Capture the cell that displays the provided text and extract its [x, y] central coordinate. 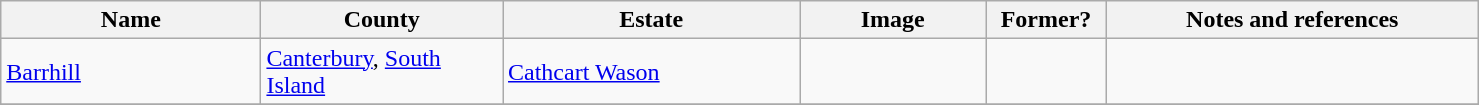
Name [131, 20]
Notes and references [1292, 20]
Estate [650, 20]
Image [893, 20]
Cathcart Wason [650, 72]
Canterbury, South Island [382, 72]
Former? [1046, 20]
County [382, 20]
Barrhill [131, 72]
